Provide the [X, Y] coordinate of the cell's center where the given text is located.  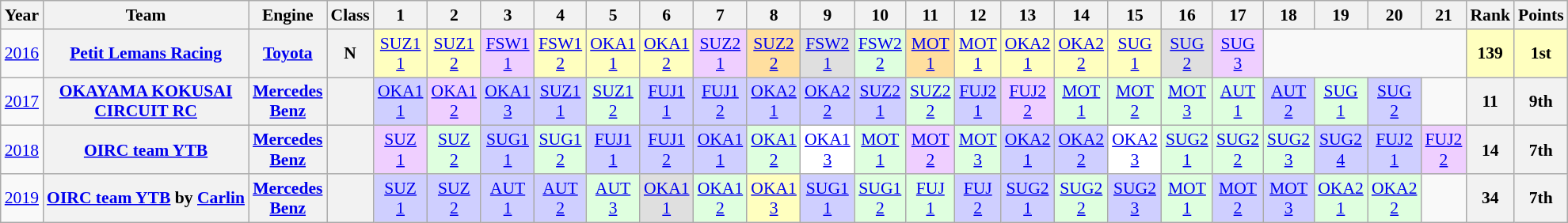
16 [1187, 15]
FSW21 [828, 54]
Engine [287, 15]
Class [350, 15]
Team [146, 15]
OIRC team YTB by Carlin [146, 198]
34 [1490, 198]
2019 [22, 198]
1 [401, 15]
OKA23 [1135, 150]
FUJ2 [978, 198]
Points [1541, 15]
7 [721, 15]
9th [1541, 101]
2 [455, 15]
OIRC team YTB [146, 150]
2018 [22, 150]
9 [828, 15]
Petit Lemans Racing [146, 54]
Year [22, 15]
Toyota [287, 54]
FSW11 [508, 54]
FUJ1 [931, 198]
2016 [22, 54]
1st [1541, 54]
5 [613, 15]
Rank [1490, 15]
3 [508, 15]
19 [1341, 15]
FSW12 [561, 54]
OKAYAMA KOKUSAI CIRCUIT RC [146, 101]
18 [1288, 15]
21 [1444, 15]
10 [881, 15]
139 [1490, 54]
FSW22 [881, 54]
13 [1028, 15]
12 [978, 15]
4 [561, 15]
SUG24 [1341, 150]
2017 [22, 101]
17 [1238, 15]
AUT3 [613, 198]
8 [774, 15]
N [350, 54]
15 [1135, 15]
6 [667, 15]
20 [1395, 15]
SUG3 [1238, 54]
